Output the (X, Y) coordinate of the center of the cell containing the given text.  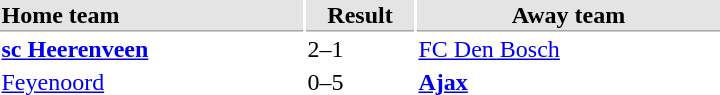
Away team (568, 16)
2–1 (360, 49)
FC Den Bosch (568, 49)
sc Heerenveen (152, 49)
Result (360, 16)
Home team (152, 16)
